For the text-containing cell, return its midpoint in [X, Y] coordinate format. 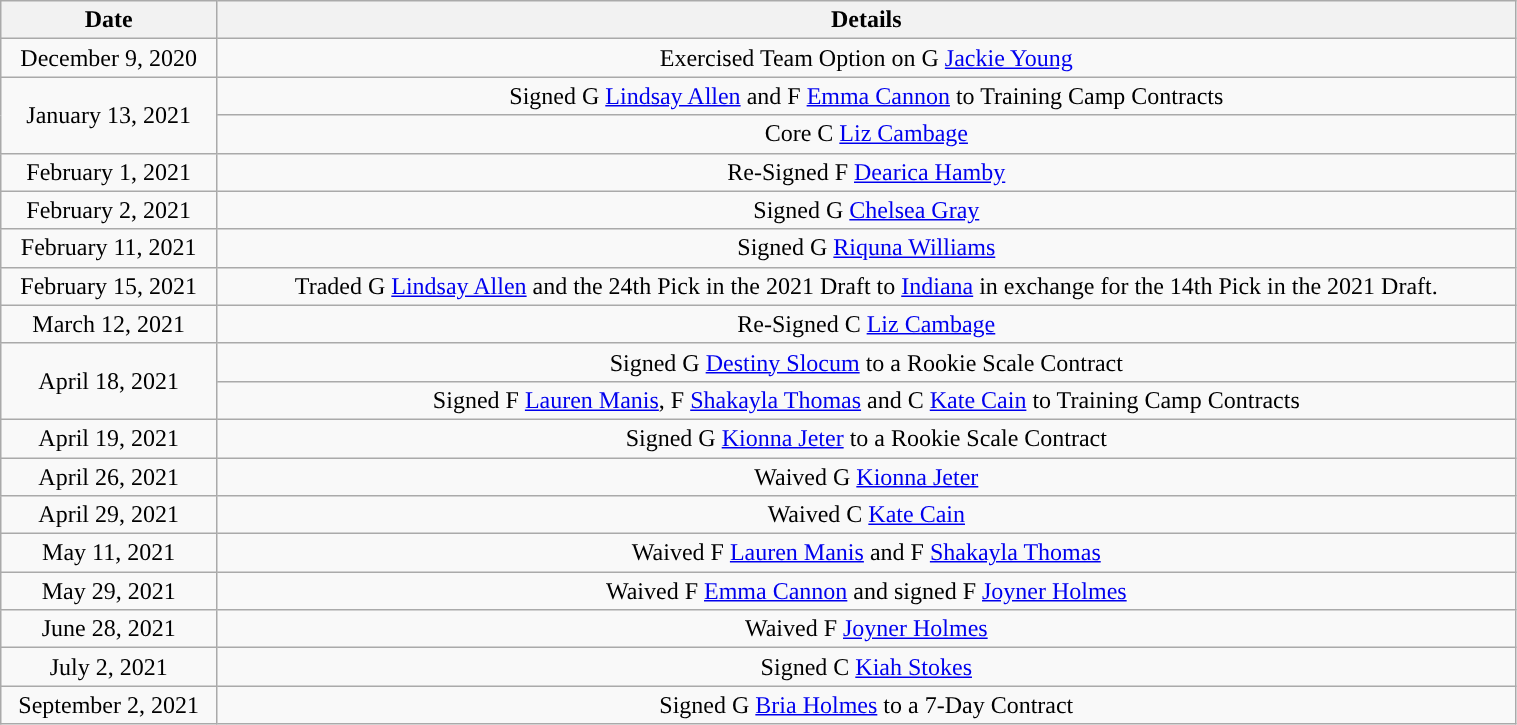
Waived F Emma Cannon and signed F Joyner Holmes [866, 591]
December 9, 2020 [109, 58]
Re-Signed C Liz Cambage [866, 324]
Signed G Chelsea Gray [866, 210]
Signed G Lindsay Allen and F Emma Cannon to Training Camp Contracts [866, 96]
April 26, 2021 [109, 477]
January 13, 2021 [109, 115]
February 15, 2021 [109, 286]
April 18, 2021 [109, 381]
April 19, 2021 [109, 438]
Re-Signed F Dearica Hamby [866, 172]
Signed G Kionna Jeter to a Rookie Scale Contract [866, 438]
Waived F Joyner Holmes [866, 629]
Core C Liz Cambage [866, 134]
July 2, 2021 [109, 667]
Waived C Kate Cain [866, 515]
Signed G Destiny Slocum to a Rookie Scale Contract [866, 362]
Details [866, 20]
February 1, 2021 [109, 172]
May 11, 2021 [109, 553]
Traded G Lindsay Allen and the 24th Pick in the 2021 Draft to Indiana in exchange for the 14th Pick in the 2021 Draft. [866, 286]
May 29, 2021 [109, 591]
Signed G Bria Holmes to a 7-Day Contract [866, 705]
Exercised Team Option on G Jackie Young [866, 58]
Waived F Lauren Manis and F Shakayla Thomas [866, 553]
April 29, 2021 [109, 515]
Waived G Kionna Jeter [866, 477]
Date [109, 20]
September 2, 2021 [109, 705]
Signed C Kiah Stokes [866, 667]
February 2, 2021 [109, 210]
March 12, 2021 [109, 324]
February 11, 2021 [109, 248]
June 28, 2021 [109, 629]
Signed G Riquna Williams [866, 248]
Signed F Lauren Manis, F Shakayla Thomas and C Kate Cain to Training Camp Contracts [866, 400]
